For the text-containing cell, return its midpoint in [X, Y] coordinate format. 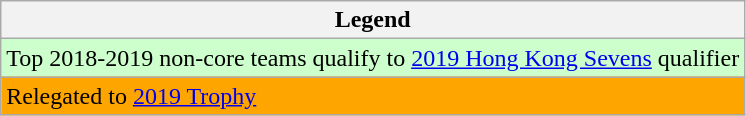
Legend [373, 20]
Top 2018-2019 non-core teams qualify to 2019 Hong Kong Sevens qualifier [373, 58]
Relegated to 2019 Trophy [373, 96]
